Find where the given text appears and provide that cell's center as (X, Y) coordinate. 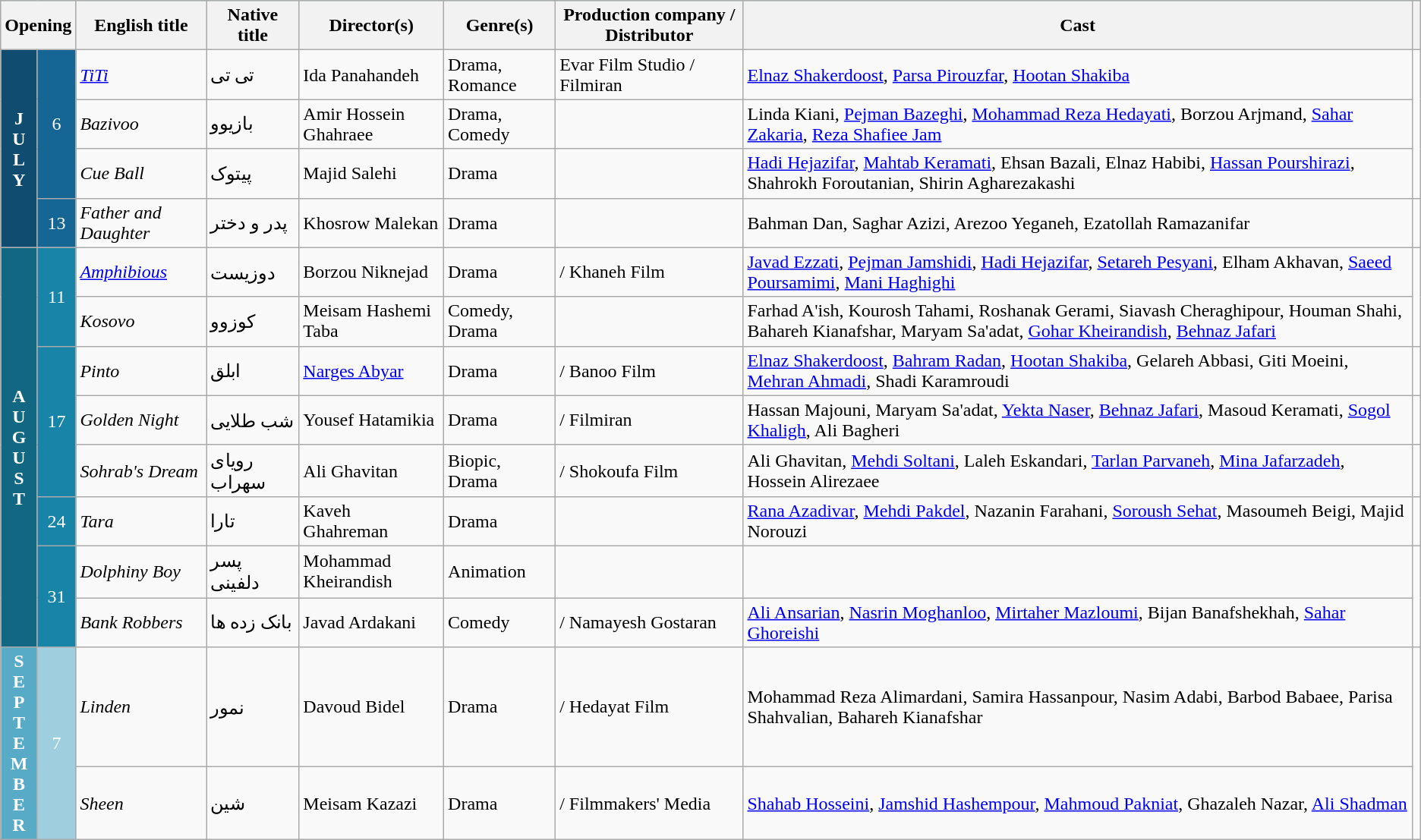
Hassan Majouni, Maryam Sa'adat, Yekta Naser, Behnaz Jafari, Masoud Keramati, Sogol Khaligh, Ali Bagheri (1078, 420)
Native title (253, 26)
/ Khaneh Film (650, 272)
پدر و دختر (253, 223)
Sheen (141, 804)
/ Shokoufa Film (650, 470)
Drama, Comedy (499, 124)
Father and Daughter (141, 223)
7 (56, 744)
Bank Robbers (141, 622)
Davoud Bidel (372, 707)
تی تی (253, 74)
Evar Film Studio / Filmiran (650, 74)
JULY (20, 149)
Narges Abyar (372, 370)
Animation (499, 571)
Khosrow Malekan (372, 223)
/ Filmmakers' Media (650, 804)
Rana Azadivar, Mehdi Pakdel, Nazanin Farahani, Soroush Sehat, Masoumeh Beigi, Majid Norouzi (1078, 521)
Ali Ghavitan, Mehdi Soltani, Laleh Eskandari, Tarlan Parvaneh, Mina Jafarzadeh, Hossein Alirezaee (1078, 470)
Ali Ghavitan (372, 470)
Hadi Hejazifar, Mahtab Keramati, Ehsan Bazali, Elnaz Habibi, Hassan Pourshirazi, Shahrokh Foroutanian, Shirin Agharezakashi (1078, 173)
Bazivoo (141, 124)
بانک زده ها (253, 622)
Comedy (499, 622)
English title (141, 26)
Pinto (141, 370)
بازیوو (253, 124)
Linda Kiani, Pejman Bazeghi, Mohammad Reza Hedayati, Borzou Arjmand, Sahar Zakaria, Reza Shafiee Jam (1078, 124)
/ Banoo Film (650, 370)
نمور (253, 707)
پیتوک (253, 173)
Golden Night (141, 420)
تارا (253, 521)
Meisam Kazazi (372, 804)
11 (56, 297)
Sohrab's Dream (141, 470)
13 (56, 223)
Meisam Hashemi Taba (372, 322)
Yousef Hatamikia (372, 420)
Kosovo (141, 322)
TiTi (141, 74)
Elnaz Shakerdoost, Bahram Radan, Hootan Shakiba, Gelareh Abbasi, Giti Moeini, Mehran Ahmadi, Shadi Karamroudi (1078, 370)
Javad Ezzati, Pejman Jamshidi, Hadi Hejazifar, Setareh Pesyani, Elham Akhavan, Saeed Poursamimi, Mani Haghighi (1078, 272)
شین (253, 804)
Opening (38, 26)
Mohammad Reza Alimardani, Samira Hassanpour, Nasim Adabi, Barbod Babaee, Parisa Shahvalian, Bahareh Kianafshar (1078, 707)
Tara (141, 521)
پسر دلفینی (253, 571)
Linden (141, 707)
دوزیست (253, 272)
Genre(s) (499, 26)
/ Hedayat Film (650, 707)
6 (56, 124)
Bahman Dan, Saghar Azizi, Arezoo Yeganeh, Ezatollah Ramazanifar (1078, 223)
Shahab Hosseini, Jamshid Hashempour, Mahmoud Pakniat, Ghazaleh Nazar, Ali Shadman (1078, 804)
Cue Ball (141, 173)
ابلق (253, 370)
Ida Panahandeh (372, 74)
Biopic, Drama (499, 470)
Javad Ardakani (372, 622)
Borzou Niknejad (372, 272)
Dolphiny Boy (141, 571)
/ Namayesh Gostaran (650, 622)
Director(s) (372, 26)
31 (56, 596)
17 (56, 421)
Amir Hossein Ghahraee (372, 124)
Cast (1078, 26)
Elnaz Shakerdoost, Parsa Pirouzfar, Hootan Shakiba (1078, 74)
Mohammad Kheirandish (372, 571)
شب طلایی (253, 420)
رویای سهراب (253, 470)
Production company / Distributor (650, 26)
SEPTEMBER (20, 744)
/ Filmiran (650, 420)
Comedy, Drama (499, 322)
Kaveh Ghahreman (372, 521)
Ali Ansarian, Nasrin Moghanloo, Mirtaher Mazloumi, Bijan Banafshekhah, Sahar Ghoreishi (1078, 622)
AUGUST (20, 447)
Drama, Romance (499, 74)
Majid Salehi (372, 173)
کوزوو (253, 322)
24 (56, 521)
Amphibious (141, 272)
